Output the [x, y] coordinate of the center of the cell containing the given text.  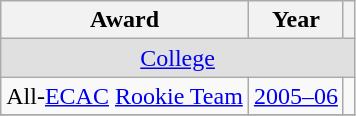
Award [125, 20]
College [178, 58]
All-ECAC Rookie Team [125, 96]
Year [296, 20]
2005–06 [296, 96]
